Identify which cell holds the provided text, then report its [x, y] central coordinate. 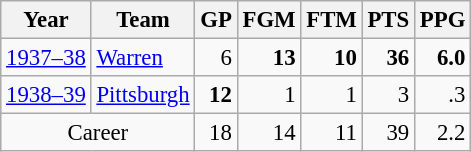
GP [216, 20]
FTM [332, 20]
1937–38 [46, 58]
13 [269, 58]
1938–39 [46, 95]
39 [388, 133]
FGM [269, 20]
PPG [443, 20]
2.2 [443, 133]
Career [98, 133]
3 [388, 95]
36 [388, 58]
18 [216, 133]
Year [46, 20]
Team [143, 20]
11 [332, 133]
6 [216, 58]
6.0 [443, 58]
.3 [443, 95]
10 [332, 58]
14 [269, 133]
12 [216, 95]
PTS [388, 20]
Warren [143, 58]
Pittsburgh [143, 95]
